Provide the (X, Y) coordinate of the cell's center where the given text is located.  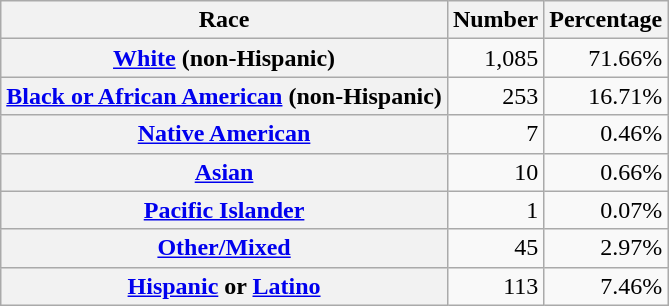
Asian (224, 172)
7 (495, 134)
1,085 (495, 58)
Native American (224, 134)
2.97% (606, 248)
0.66% (606, 172)
White (non-Hispanic) (224, 58)
Black or African American (non-Hispanic) (224, 96)
253 (495, 96)
Percentage (606, 20)
Pacific Islander (224, 210)
Other/Mixed (224, 248)
1 (495, 210)
16.71% (606, 96)
10 (495, 172)
7.46% (606, 286)
Race (224, 20)
0.07% (606, 210)
Number (495, 20)
45 (495, 248)
0.46% (606, 134)
113 (495, 286)
Hispanic or Latino (224, 286)
71.66% (606, 58)
